Capture the cell that displays the provided text and extract its [X, Y] central coordinate. 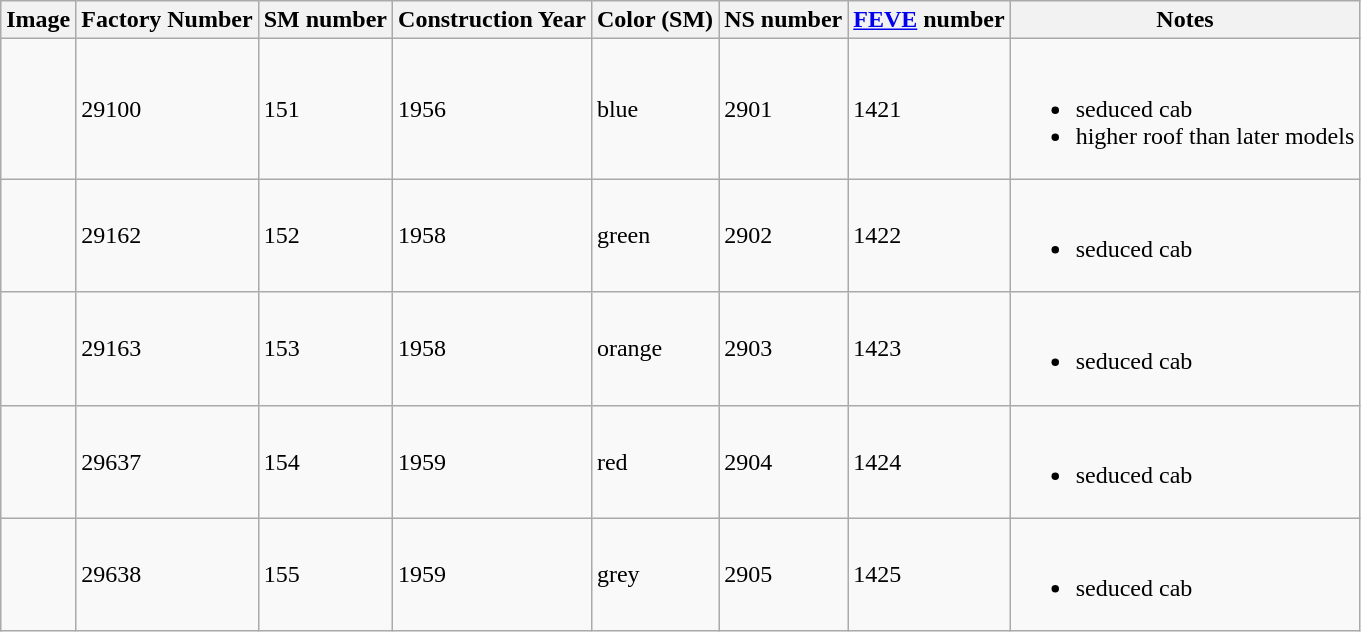
29162 [167, 236]
red [654, 462]
Factory Number [167, 20]
1425 [929, 574]
1422 [929, 236]
2905 [784, 574]
2901 [784, 109]
SM number [325, 20]
2902 [784, 236]
155 [325, 574]
Construction Year [492, 20]
154 [325, 462]
29637 [167, 462]
2904 [784, 462]
Color (SM) [654, 20]
29100 [167, 109]
NS number [784, 20]
29163 [167, 348]
1956 [492, 109]
seduced cabhigher roof than later models [1185, 109]
29638 [167, 574]
1423 [929, 348]
153 [325, 348]
Image [38, 20]
green [654, 236]
FEVE number [929, 20]
2903 [784, 348]
orange [654, 348]
152 [325, 236]
1424 [929, 462]
grey [654, 574]
blue [654, 109]
Notes [1185, 20]
151 [325, 109]
1421 [929, 109]
